For the text-containing cell, return its midpoint in [X, Y] coordinate format. 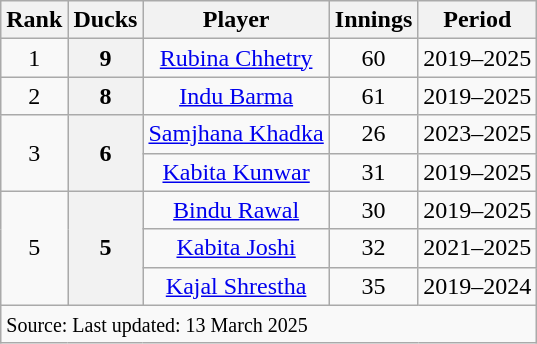
30 [373, 210]
Kabita Joshi [236, 248]
2023–2025 [478, 134]
Player [236, 20]
2 [34, 96]
2021–2025 [478, 248]
Kajal Shrestha [236, 286]
Rank [34, 20]
Bindu Rawal [236, 210]
60 [373, 58]
Kabita Kunwar [236, 172]
9 [106, 58]
8 [106, 96]
1 [34, 58]
Ducks [106, 20]
Samjhana Khadka [236, 134]
Indu Barma [236, 96]
Source: Last updated: 13 March 2025 [269, 324]
Period [478, 20]
3 [34, 153]
35 [373, 286]
Innings [373, 20]
26 [373, 134]
61 [373, 96]
Rubina Chhetry [236, 58]
32 [373, 248]
6 [106, 153]
2019–2024 [478, 286]
31 [373, 172]
